Search for the cell housing the specified text and yield its (x, y) center coordinate. 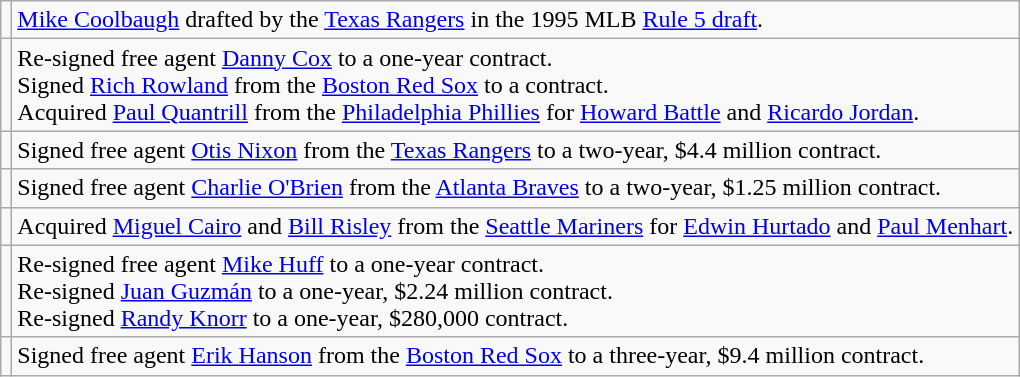
Acquired Miguel Cairo and Bill Risley from the Seattle Mariners for Edwin Hurtado and Paul Menhart. (516, 226)
Mike Coolbaugh drafted by the Texas Rangers in the 1995 MLB Rule 5 draft. (516, 20)
Signed free agent Charlie O'Brien from the Atlanta Braves to a two-year, $1.25 million contract. (516, 188)
Signed free agent Otis Nixon from the Texas Rangers to a two-year, $4.4 million contract. (516, 150)
Signed free agent Erik Hanson from the Boston Red Sox to a three-year, $9.4 million contract. (516, 356)
